Capture the cell that displays the provided text and extract its [X, Y] central coordinate. 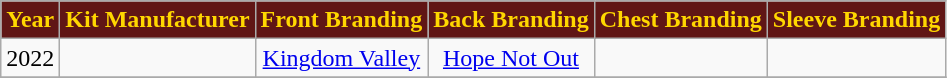
2022 [30, 58]
Year [30, 20]
Kingdom Valley [342, 58]
Hope Not Out [511, 58]
Sleeve Branding [856, 20]
Kit Manufacturer [158, 20]
Front Branding [342, 20]
Chest Branding [680, 20]
Back Branding [511, 20]
